Provide the (x, y) coordinate of the cell's center where the given text is located.  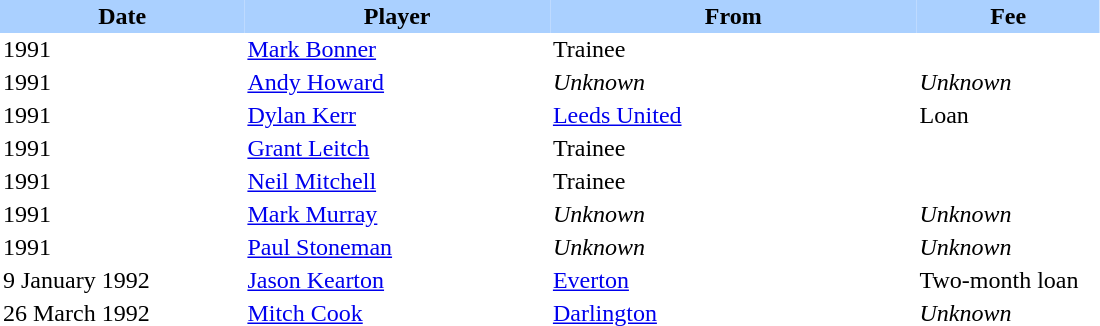
Everton (734, 280)
Mark Bonner (397, 50)
9 January 1992 (122, 280)
Date (122, 16)
Player (397, 16)
Leeds United (734, 116)
Dylan Kerr (397, 116)
Jason Kearton (397, 280)
Paul Stoneman (397, 248)
From (734, 16)
Loan (1008, 116)
Fee (1008, 16)
Grant Leitch (397, 148)
Mark Murray (397, 214)
Andy Howard (397, 82)
Two-month loan (1008, 280)
Neil Mitchell (397, 182)
